Scan for the cell matching the given text and deliver its [x, y] coordinate at center. 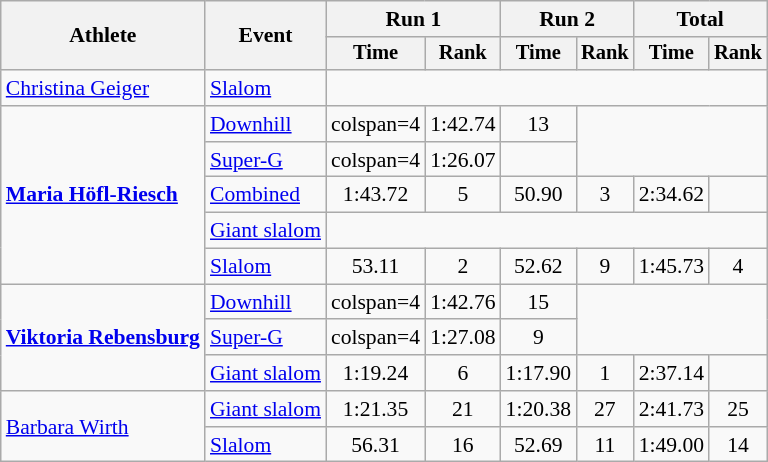
1:42.74 [462, 124]
5 [462, 195]
15 [538, 302]
1 [605, 373]
6 [462, 373]
1:42.76 [462, 302]
Run 1 [414, 19]
Barbara Wirth [103, 426]
53.11 [376, 267]
Event [266, 36]
21 [462, 409]
1:19.24 [376, 373]
Combined [266, 195]
2:41.73 [672, 409]
Athlete [103, 36]
52.62 [538, 267]
13 [538, 124]
Christina Geiger [103, 88]
1:27.08 [462, 338]
1:17.90 [538, 373]
1:45.73 [672, 267]
3 [605, 195]
2:34.62 [672, 195]
Maria Höfl-Riesch [103, 195]
Run 2 [568, 19]
4 [738, 267]
1:21.35 [376, 409]
Total [700, 19]
1:26.07 [462, 160]
Viktoria Rebensburg [103, 338]
50.90 [538, 195]
1:43.72 [376, 195]
25 [738, 409]
2:37.14 [672, 373]
27 [605, 409]
2 [462, 267]
1:20.38 [538, 409]
